Scan for the cell matching the given text and deliver its (x, y) coordinate at center. 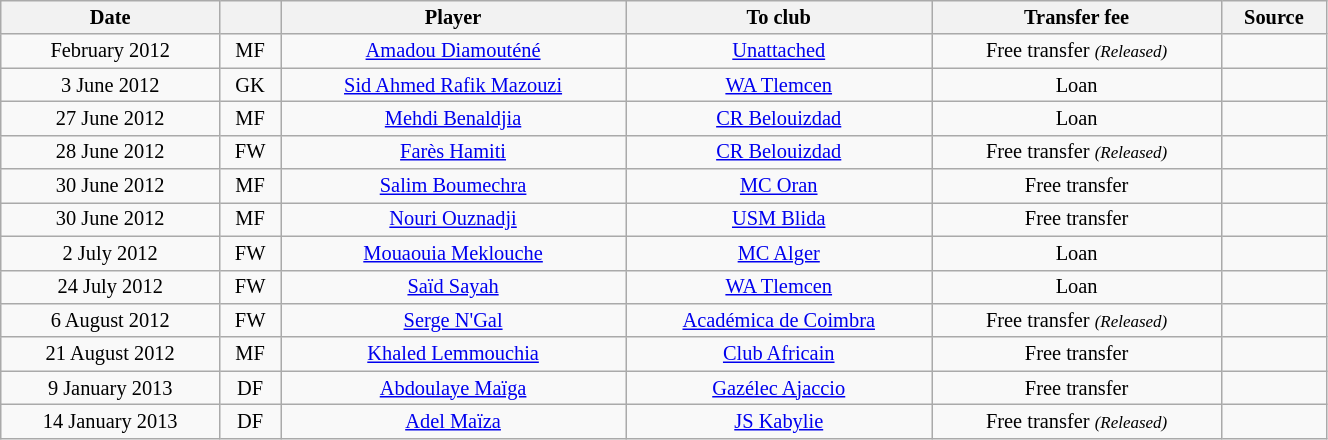
February 2012 (110, 51)
24 July 2012 (110, 287)
Farès Hamiti (454, 152)
21 August 2012 (110, 354)
Serge N'Gal (454, 320)
MC Alger (779, 253)
27 June 2012 (110, 118)
Saïd Sayah (454, 287)
Salim Boumechra (454, 186)
9 January 2013 (110, 388)
Mehdi Benaldjia (454, 118)
6 August 2012 (110, 320)
Source (1274, 17)
2 July 2012 (110, 253)
USM Blida (779, 219)
Club Africain (779, 354)
Sid Ahmed Rafik Mazouzi (454, 85)
Transfer fee (1076, 17)
Player (454, 17)
JS Kabylie (779, 421)
Abdoulaye Maïga (454, 388)
14 January 2013 (110, 421)
Date (110, 17)
Gazélec Ajaccio (779, 388)
3 June 2012 (110, 85)
To club (779, 17)
Adel Maïza (454, 421)
Amadou Diamouténé (454, 51)
MC Oran (779, 186)
Khaled Lemmouchia (454, 354)
Académica de Coimbra (779, 320)
28 June 2012 (110, 152)
Nouri Ouznadji (454, 219)
Unattached (779, 51)
Mouaouia Meklouche (454, 253)
GK (250, 85)
